Pinpoint the cell where the given text exists, returning its (X, Y) midpoint coordinate. 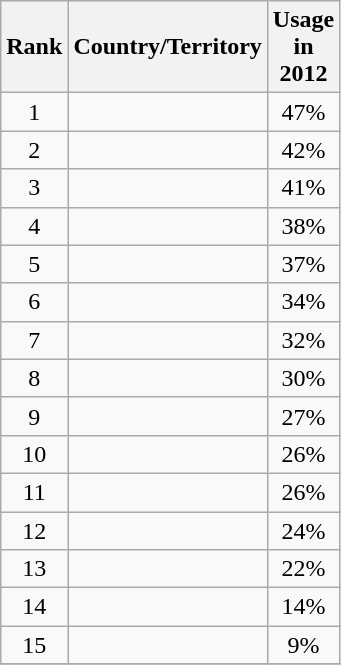
5 (34, 264)
4 (34, 226)
15 (34, 645)
8 (34, 378)
9 (34, 416)
42% (303, 150)
1 (34, 112)
22% (303, 569)
7 (34, 340)
Rank (34, 47)
3 (34, 188)
27% (303, 416)
14 (34, 607)
13 (34, 569)
41% (303, 188)
32% (303, 340)
12 (34, 531)
Usage in 2012 (303, 47)
34% (303, 302)
47% (303, 112)
14% (303, 607)
11 (34, 492)
Country/Territory (168, 47)
10 (34, 454)
37% (303, 264)
30% (303, 378)
24% (303, 531)
2 (34, 150)
9% (303, 645)
6 (34, 302)
38% (303, 226)
